From the cell containing the given text, extract its center point as [X, Y] coordinate. 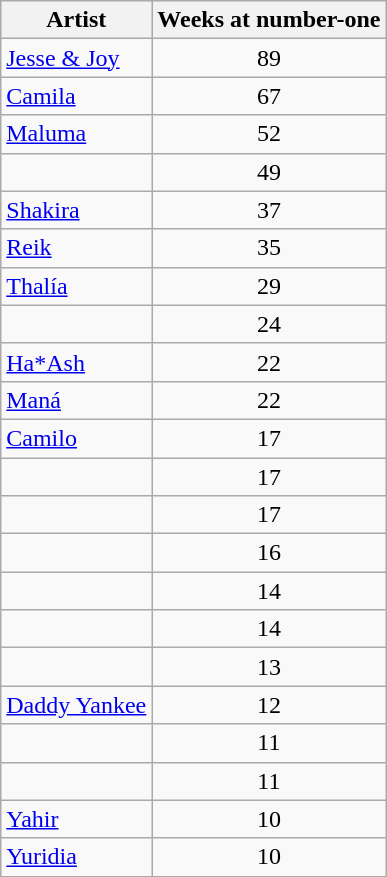
52 [269, 134]
Ha*Ash [76, 362]
Weeks at number-one [269, 20]
Jesse & Joy [76, 58]
13 [269, 667]
35 [269, 248]
37 [269, 210]
Yahir [76, 819]
Maná [76, 400]
Maluma [76, 134]
29 [269, 286]
49 [269, 172]
Shakira [76, 210]
Reik [76, 248]
Thalía [76, 286]
67 [269, 96]
89 [269, 58]
12 [269, 705]
Daddy Yankee [76, 705]
Camilo [76, 438]
Yuridia [76, 857]
24 [269, 324]
Camila [76, 96]
Artist [76, 20]
16 [269, 553]
